Capture the cell that displays the provided text and extract its [x, y] central coordinate. 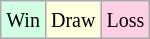
Win [24, 20]
Draw [72, 20]
Loss [126, 20]
